Identify which cell holds the provided text, then report its (x, y) central coordinate. 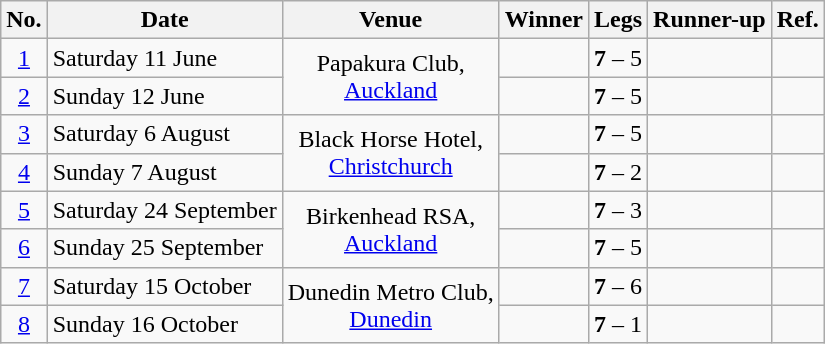
Birkenhead RSA, Auckland (390, 229)
1 (24, 58)
No. (24, 20)
Venue (390, 20)
6 (24, 248)
Saturday 6 August (164, 134)
5 (24, 210)
Winner (544, 20)
7 – 1 (618, 324)
7 – 6 (618, 286)
7 – 3 (618, 210)
Legs (618, 20)
Saturday 11 June (164, 58)
7 (24, 286)
Runner-up (710, 20)
Sunday 7 August (164, 172)
Saturday 24 September (164, 210)
Saturday 15 October (164, 286)
Black Horse Hotel, Christchurch (390, 153)
2 (24, 96)
3 (24, 134)
7 – 2 (618, 172)
Date (164, 20)
8 (24, 324)
Sunday 12 June (164, 96)
4 (24, 172)
Sunday 16 October (164, 324)
Sunday 25 September (164, 248)
Papakura Club, Auckland (390, 77)
Ref. (798, 20)
Dunedin Metro Club, Dunedin (390, 305)
